Provide the [x, y] coordinate of the cell's center where the given text is located.  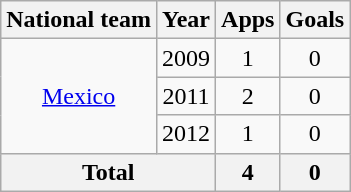
2 [248, 96]
Apps [248, 20]
Total [108, 172]
Goals [315, 20]
2011 [186, 96]
4 [248, 172]
Mexico [79, 96]
2012 [186, 134]
Year [186, 20]
2009 [186, 58]
National team [79, 20]
